Pinpoint the cell where the given text exists, returning its (x, y) midpoint coordinate. 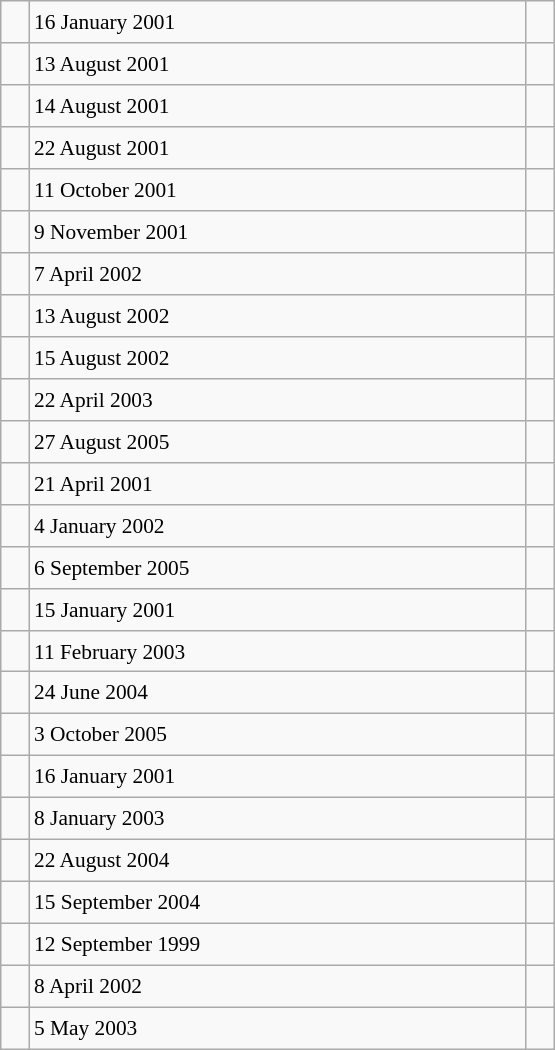
12 September 1999 (278, 945)
15 January 2001 (278, 609)
8 January 2003 (278, 819)
6 September 2005 (278, 567)
22 August 2004 (278, 861)
11 October 2001 (278, 190)
21 April 2001 (278, 483)
24 June 2004 (278, 693)
15 September 2004 (278, 903)
22 April 2003 (278, 399)
3 October 2005 (278, 735)
9 November 2001 (278, 232)
4 January 2002 (278, 525)
14 August 2001 (278, 106)
22 August 2001 (278, 148)
13 August 2001 (278, 64)
8 April 2002 (278, 986)
15 August 2002 (278, 358)
11 February 2003 (278, 651)
13 August 2002 (278, 316)
5 May 2003 (278, 1028)
7 April 2002 (278, 274)
27 August 2005 (278, 441)
